Provide the [X, Y] coordinate of the cell's center where the given text is located.  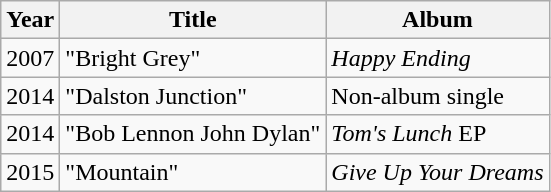
"Bright Grey" [193, 58]
"Mountain" [193, 172]
Title [193, 20]
Happy Ending [438, 58]
"Dalston Junction" [193, 96]
Album [438, 20]
"Bob Lennon John Dylan" [193, 134]
2015 [30, 172]
Year [30, 20]
2007 [30, 58]
Tom's Lunch EP [438, 134]
Non-album single [438, 96]
Give Up Your Dreams [438, 172]
